Identify which cell holds the provided text, then report its (X, Y) central coordinate. 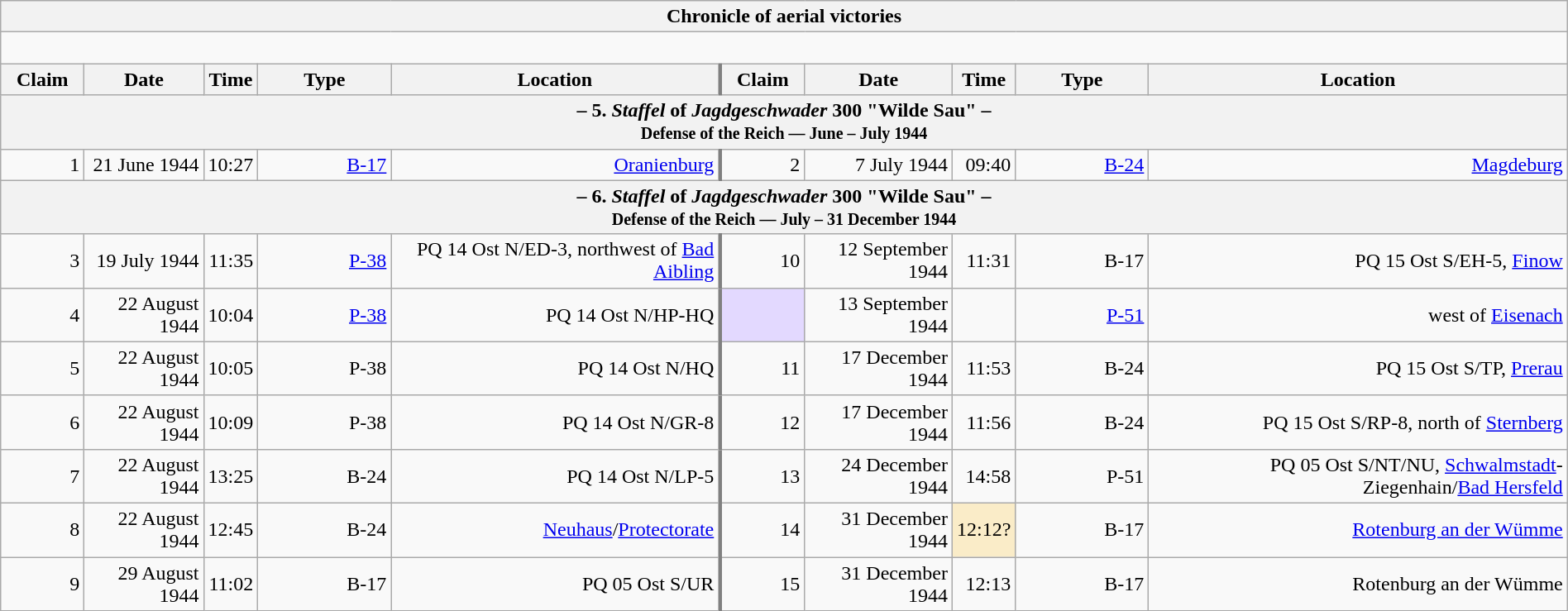
4 (43, 314)
12 (762, 422)
11:02 (231, 584)
3 (43, 261)
PQ 15 Ost S/TP, Prerau (1358, 369)
6 (43, 422)
29 August 1944 (144, 584)
10:05 (231, 369)
11:31 (983, 261)
PQ 05 Ost S/UR (556, 584)
10:09 (231, 422)
Oranienburg (556, 165)
10:27 (231, 165)
19 July 1944 (144, 261)
1 (43, 165)
Magdeburg (1358, 165)
– 5. Staffel of Jagdgeschwader 300 "Wilde Sau" –Defense of the Reich — June – July 1944 (784, 122)
21 June 1944 (144, 165)
Neuhaus/Protectorate (556, 529)
PQ 14 Ost N/GR-8 (556, 422)
11:53 (983, 369)
PQ 14 Ost N/ED-3, northwest of Bad Aibling (556, 261)
– 6. Staffel of Jagdgeschwader 300 "Wilde Sau" –Defense of the Reich — July – 31 December 1944 (784, 207)
24 December 1944 (878, 476)
10 (762, 261)
10:04 (231, 314)
14:58 (983, 476)
7 July 1944 (878, 165)
11:35 (231, 261)
11 (762, 369)
9 (43, 584)
15 (762, 584)
12 September 1944 (878, 261)
11:56 (983, 422)
13 September 1944 (878, 314)
09:40 (983, 165)
13 (762, 476)
2 (762, 165)
Chronicle of aerial victories (784, 17)
PQ 05 Ost S/NT/NU, Schwalmstadt-Ziegenhain/Bad Hersfeld (1358, 476)
8 (43, 529)
west of Eisenach (1358, 314)
13:25 (231, 476)
PQ 14 Ost N/LP-5 (556, 476)
12:12? (983, 529)
PQ 14 Ost N/HQ (556, 369)
12:13 (983, 584)
5 (43, 369)
14 (762, 529)
PQ 14 Ost N/HP-HQ (556, 314)
PQ 15 Ost S/RP-8, north of Sternberg (1358, 422)
12:45 (231, 529)
7 (43, 476)
PQ 15 Ost S/EH-5, Finow (1358, 261)
